For the text-containing cell, return its midpoint in [x, y] coordinate format. 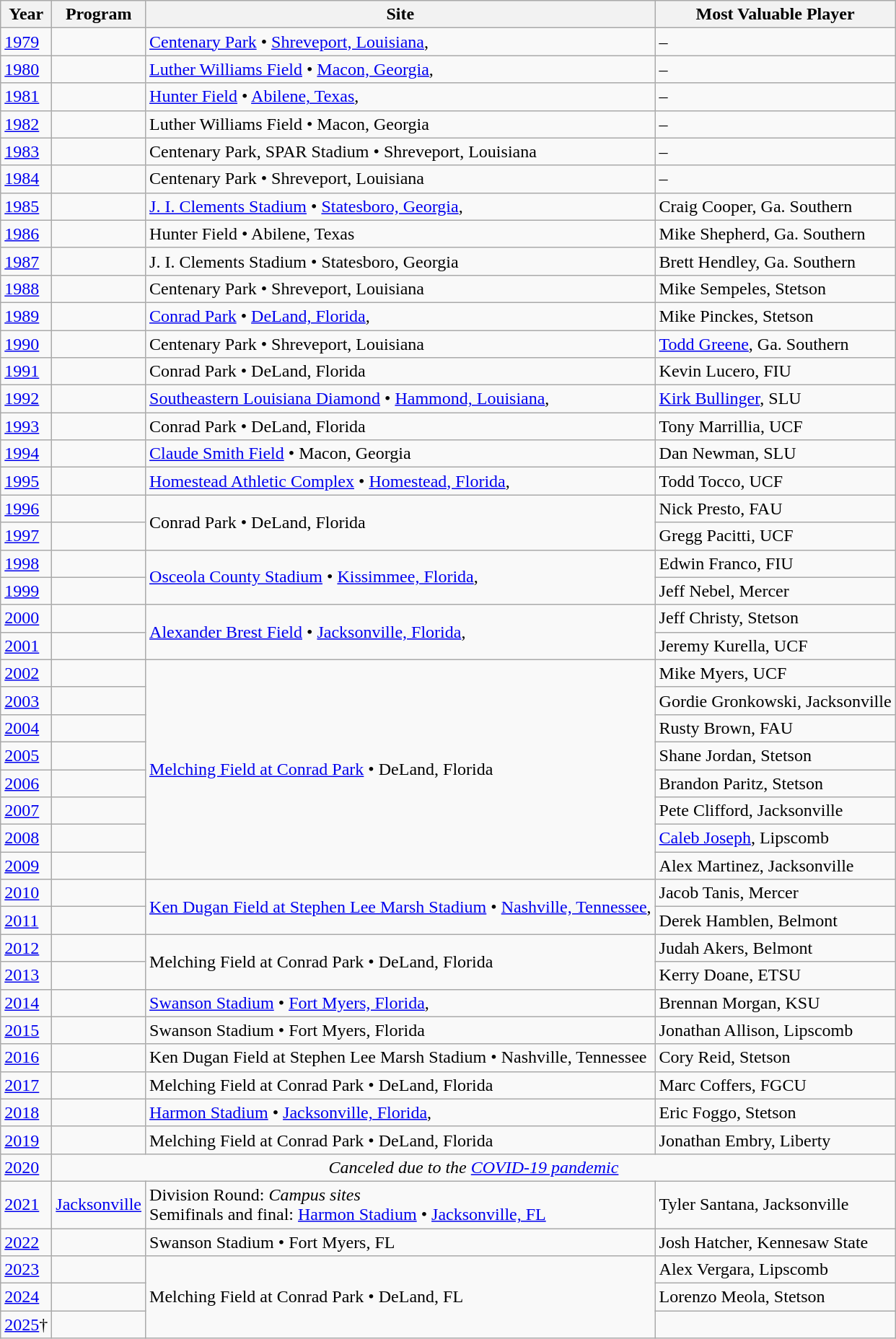
2008 [26, 838]
Jacob Tanis, Mercer [775, 893]
Alexander Brest Field • Jacksonville, Florida, [401, 632]
Osceola County Stadium • Kissimmee, Florida, [401, 577]
2007 [26, 811]
Program [99, 14]
Site [401, 14]
Centenary Park • Shreveport, Louisiana, [401, 42]
1998 [26, 563]
1988 [26, 289]
Jonathan Allison, Lipscomb [775, 1030]
Mike Sempeles, Stetson [775, 289]
Todd Tocco, UCF [775, 481]
Homestead Athletic Complex • Homestead, Florida, [401, 481]
Swanson Stadium • Fort Myers, FL [401, 1242]
2004 [26, 728]
2012 [26, 948]
J. I. Clements Stadium • Statesboro, Georgia, [401, 206]
Pete Clifford, Jacksonville [775, 811]
2001 [26, 646]
Ken Dugan Field at Stephen Lee Marsh Stadium • Nashville, Tennessee [401, 1058]
Caleb Joseph, Lipscomb [775, 838]
Luther Williams Field • Macon, Georgia [401, 124]
1985 [26, 206]
1999 [26, 591]
Jeff Nebel, Mercer [775, 591]
Brett Hendley, Ga. Southern [775, 261]
Nick Presto, FAU [775, 509]
Cory Reid, Stetson [775, 1058]
1990 [26, 344]
Kerry Doane, ETSU [775, 975]
Rusty Brown, FAU [775, 728]
1989 [26, 316]
Swanson Stadium • Fort Myers, Florida, [401, 1003]
Melching Field at Conrad Park • DeLand, FL [401, 1297]
Year [26, 14]
2019 [26, 1140]
Centenary Park, SPAR Stadium • Shreveport, Louisiana [401, 152]
Kirk Bullinger, SLU [775, 399]
Mike Myers, UCF [775, 673]
Hunter Field • Abilene, Texas, [401, 97]
Alex Martinez, Jacksonville [775, 866]
Shane Jordan, Stetson [775, 755]
Josh Hatcher, Kennesaw State [775, 1242]
Jeremy Kurella, UCF [775, 646]
1992 [26, 399]
2013 [26, 975]
1982 [26, 124]
1980 [26, 69]
Jeff Christy, Stetson [775, 618]
Division Round: Campus sitesSemifinals and final: Harmon Stadium • Jacksonville, FL [401, 1205]
Marc Coffers, FGCU [775, 1085]
J. I. Clements Stadium • Statesboro, Georgia [401, 261]
1997 [26, 536]
1984 [26, 179]
Todd Greene, Ga. Southern [775, 344]
Jonathan Embry, Liberty [775, 1140]
Brandon Paritz, Stetson [775, 783]
2014 [26, 1003]
1981 [26, 97]
Mike Shepherd, Ga. Southern [775, 234]
2025† [26, 1325]
Tyler Santana, Jacksonville [775, 1205]
Edwin Franco, FIU [775, 563]
2023 [26, 1270]
Most Valuable Player [775, 14]
Ken Dugan Field at Stephen Lee Marsh Stadium • Nashville, Tennessee, [401, 907]
1979 [26, 42]
2006 [26, 783]
Dan Newman, SLU [775, 454]
2003 [26, 701]
Conrad Park • DeLand, Florida, [401, 316]
Mike Pinckes, Stetson [775, 316]
1987 [26, 261]
Eric Foggo, Stetson [775, 1112]
Lorenzo Meola, Stetson [775, 1297]
2010 [26, 893]
1993 [26, 426]
2000 [26, 618]
2024 [26, 1297]
2011 [26, 921]
2002 [26, 673]
Swanson Stadium • Fort Myers, Florida [401, 1030]
Hunter Field • Abilene, Texas [401, 234]
1995 [26, 481]
Derek Hamblen, Belmont [775, 921]
1986 [26, 234]
Gregg Pacitti, UCF [775, 536]
1996 [26, 509]
2015 [26, 1030]
Claude Smith Field • Macon, Georgia [401, 454]
Judah Akers, Belmont [775, 948]
Canceled due to the COVID-19 pandemic [473, 1167]
Southeastern Louisiana Diamond • Hammond, Louisiana, [401, 399]
2022 [26, 1242]
1991 [26, 372]
1994 [26, 454]
Tony Marrillia, UCF [775, 426]
1983 [26, 152]
Harmon Stadium • Jacksonville, Florida, [401, 1112]
2016 [26, 1058]
Gordie Gronkowski, Jacksonville [775, 701]
Alex Vergara, Lipscomb [775, 1270]
Kevin Lucero, FIU [775, 372]
2005 [26, 755]
Brennan Morgan, KSU [775, 1003]
2020 [26, 1167]
2018 [26, 1112]
2017 [26, 1085]
2021 [26, 1205]
Luther Williams Field • Macon, Georgia, [401, 69]
2009 [26, 866]
Craig Cooper, Ga. Southern [775, 206]
Jacksonville [99, 1205]
